Pinpoint the cell where the given text exists, returning its [x, y] midpoint coordinate. 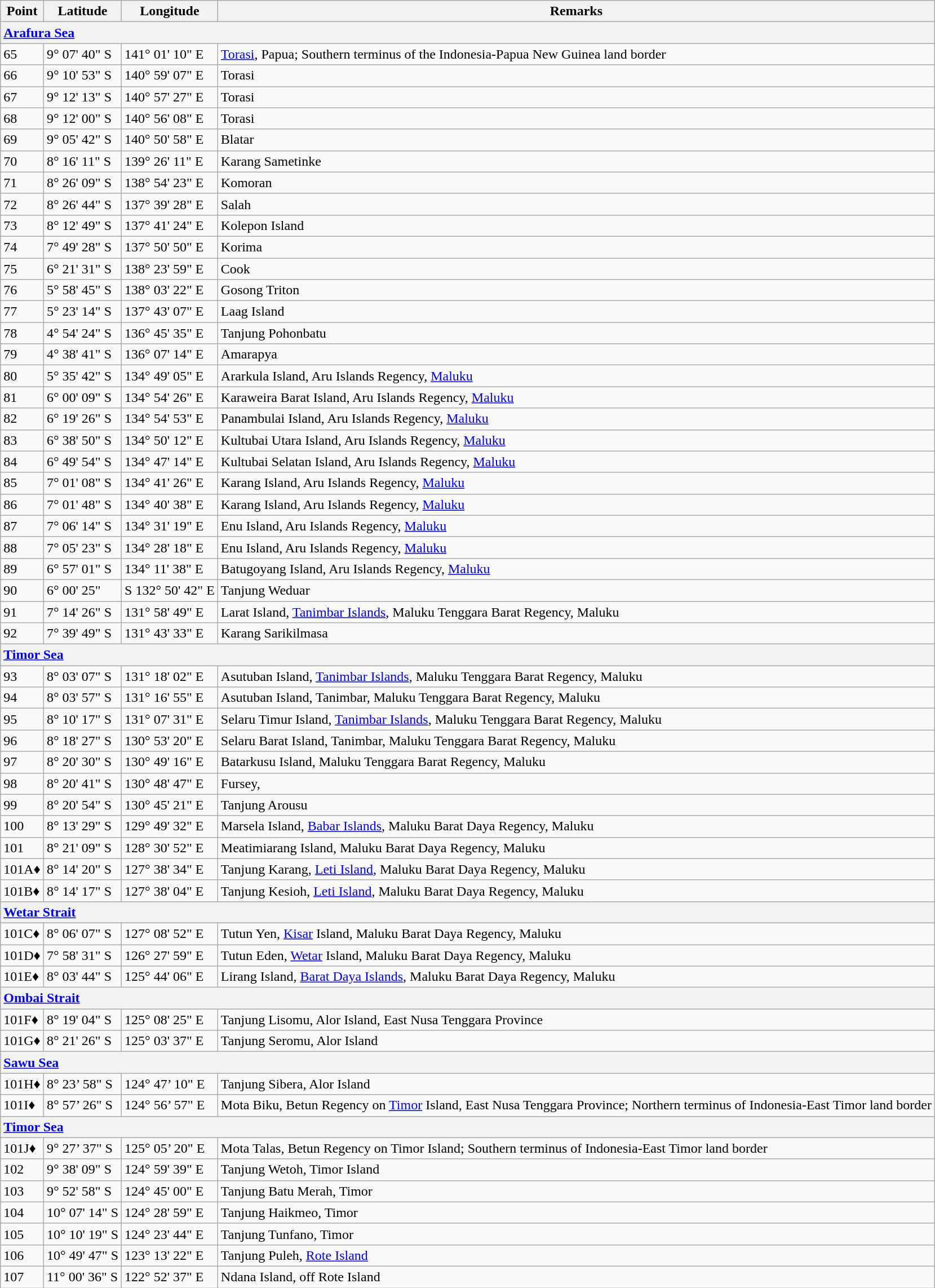
96 [23, 741]
7° 14' 26" S [82, 612]
6° 38' 50" S [82, 440]
134° 11' 38" E [170, 569]
8° 03' 44" S [82, 977]
Blatar [576, 140]
8° 26' 09" S [82, 183]
8° 26' 44" S [82, 204]
5° 23' 14" S [82, 312]
130° 45' 21" E [170, 805]
101E♦ [23, 977]
101A♦ [23, 869]
7° 01' 48" S [82, 504]
137° 41' 24" E [170, 225]
8° 13' 29" S [82, 826]
7° 06' 14" S [82, 526]
6° 19' 26" S [82, 419]
Tutun Yen, Kisar Island, Maluku Barat Daya Regency, Maluku [576, 933]
134° 28' 18" E [170, 547]
Karang Sarikilmasa [576, 634]
122° 52' 37" E [170, 1277]
134° 31' 19" E [170, 526]
8° 03' 57" S [82, 698]
134° 49' 05" E [170, 376]
89 [23, 569]
9° 12' 13" S [82, 97]
Tanjung Wetoh, Timor Island [576, 1170]
Torasi, Papua; Southern terminus of the Indonesia-Papua New Guinea land border [576, 54]
124° 56’ 57" E [170, 1105]
140° 57' 27" E [170, 97]
10° 07' 14" S [82, 1212]
9° 38' 09" S [82, 1170]
8° 10' 17" S [82, 719]
Mota Talas, Betun Regency on Timor Island; Southern terminus of Indonesia-East Timor land border [576, 1148]
Amarapya [576, 355]
8° 16' 11" S [82, 161]
127° 38' 04" E [170, 891]
6° 00' 09" S [82, 397]
8° 14' 20" S [82, 869]
134° 50' 12" E [170, 440]
9° 27’ 37" S [82, 1148]
Kolepon Island [576, 225]
8° 57’ 26" S [82, 1105]
Meatimiarang Island, Maluku Barat Daya Regency, Maluku [576, 848]
Tanjung Kesioh, Leti Island, Maluku Barat Daya Regency, Maluku [576, 891]
93 [23, 676]
Salah [576, 204]
101B♦ [23, 891]
134° 40' 38" E [170, 504]
105 [23, 1234]
92 [23, 634]
7° 49' 28" S [82, 247]
Cook [576, 269]
Wetar Strait [468, 912]
130° 48' 47" E [170, 784]
140° 59' 07" E [170, 76]
Ombai Strait [468, 998]
Ndana Island, off Rote Island [576, 1277]
Batarkusu Island, Maluku Tenggara Barat Regency, Maluku [576, 762]
97 [23, 762]
98 [23, 784]
140° 50' 58" E [170, 140]
Tanjung Lisomu, Alor Island, East Nusa Tenggara Province [576, 1020]
104 [23, 1212]
Tanjung Seromu, Alor Island [576, 1041]
Tanjung Sibera, Alor Island [576, 1084]
Remarks [576, 11]
134° 54' 26" E [170, 397]
65 [23, 54]
Ararkula Island, Aru Islands Regency, Maluku [576, 376]
80 [23, 376]
Tanjung Tunfano, Timor [576, 1234]
Tanjung Batu Merah, Timor [576, 1191]
Gosong Triton [576, 290]
77 [23, 312]
6° 00' 25" [82, 590]
134° 47' 14" E [170, 462]
Point [23, 11]
101G♦ [23, 1041]
124° 28' 59" E [170, 1212]
8° 18' 27" S [82, 741]
66 [23, 76]
68 [23, 118]
140° 56' 08" E [170, 118]
8° 21' 26" S [82, 1041]
138° 23' 59" E [170, 269]
5° 58' 45" S [82, 290]
Asutuban Island, Tanimbar, Maluku Tenggara Barat Regency, Maluku [576, 698]
6° 57' 01" S [82, 569]
6° 21' 31" S [82, 269]
131° 58' 49" E [170, 612]
81 [23, 397]
103 [23, 1191]
102 [23, 1170]
101D♦ [23, 955]
Karang Sametinke [576, 161]
137° 50' 50" E [170, 247]
7° 01' 08" S [82, 483]
101 [23, 848]
Selaru Timur Island, Tanimbar Islands, Maluku Tenggara Barat Regency, Maluku [576, 719]
Arafura Sea [468, 33]
131° 07' 31" E [170, 719]
Kultubai Utara Island, Aru Islands Regency, Maluku [576, 440]
125° 03' 37" E [170, 1041]
Korima [576, 247]
72 [23, 204]
Lirang Island, Barat Daya Islands, Maluku Barat Daya Regency, Maluku [576, 977]
69 [23, 140]
141° 01' 10" E [170, 54]
11° 00' 36" S [82, 1277]
7° 58' 31" S [82, 955]
99 [23, 805]
101C♦ [23, 933]
Karaweira Barat Island, Aru Islands Regency, Maluku [576, 397]
100 [23, 826]
Kultubai Selatan Island, Aru Islands Regency, Maluku [576, 462]
Larat Island, Tanimbar Islands, Maluku Tenggara Barat Regency, Maluku [576, 612]
134° 41' 26" E [170, 483]
85 [23, 483]
5° 35' 42" S [82, 376]
Panambulai Island, Aru Islands Regency, Maluku [576, 419]
Selaru Barat Island, Tanimbar, Maluku Tenggara Barat Regency, Maluku [576, 741]
84 [23, 462]
8° 21' 09" S [82, 848]
9° 05' 42" S [82, 140]
8° 23’ 58" S [82, 1084]
Tanjung Arousu [576, 805]
101J♦ [23, 1148]
71 [23, 183]
124° 47’ 10" E [170, 1084]
9° 52' 58" S [82, 1191]
10° 10' 19" S [82, 1234]
79 [23, 355]
74 [23, 247]
9° 10' 53" S [82, 76]
125° 44' 06" E [170, 977]
130° 49' 16" E [170, 762]
91 [23, 612]
73 [23, 225]
134° 54' 53" E [170, 419]
Tanjung Puleh, Rote Island [576, 1255]
86 [23, 504]
126° 27' 59" E [170, 955]
95 [23, 719]
136° 45' 35" E [170, 333]
124° 23' 44" E [170, 1234]
Fursey, [576, 784]
8° 19' 04" S [82, 1020]
Tanjung Weduar [576, 590]
7° 05' 23" S [82, 547]
137° 43' 07" E [170, 312]
7° 39' 49" S [82, 634]
9° 12' 00" S [82, 118]
94 [23, 698]
101F♦ [23, 1020]
Komoran [576, 183]
82 [23, 419]
138° 54' 23" E [170, 183]
136° 07' 14" E [170, 355]
Sawu Sea [468, 1063]
Tanjung Pohonbatu [576, 333]
8° 20' 41" S [82, 784]
8° 20' 54" S [82, 805]
78 [23, 333]
125° 08' 25" E [170, 1020]
6° 49' 54" S [82, 462]
101H♦ [23, 1084]
4° 38' 41" S [82, 355]
9° 07' 40" S [82, 54]
83 [23, 440]
131° 16' 55" E [170, 698]
67 [23, 97]
138° 03' 22" E [170, 290]
131° 43' 33" E [170, 634]
130° 53' 20" E [170, 741]
76 [23, 290]
124° 45' 00" E [170, 1191]
124° 59' 39" E [170, 1170]
Batugoyang Island, Aru Islands Regency, Maluku [576, 569]
90 [23, 590]
101I♦ [23, 1105]
129° 49' 32" E [170, 826]
8° 03' 07" S [82, 676]
Mota Biku, Betun Regency on Timor Island, East Nusa Tenggara Province; Northern terminus of Indonesia-East Timor land border [576, 1105]
75 [23, 269]
Tanjung Haikmeo, Timor [576, 1212]
131° 18' 02" E [170, 676]
8° 06' 07" S [82, 933]
127° 38' 34" E [170, 869]
Tanjung Karang, Leti Island, Maluku Barat Daya Regency, Maluku [576, 869]
106 [23, 1255]
70 [23, 161]
123° 13' 22" E [170, 1255]
8° 12' 49" S [82, 225]
8° 20' 30" S [82, 762]
Longitude [170, 11]
Laag Island [576, 312]
S 132° 50' 42" E [170, 590]
8° 14' 17" S [82, 891]
107 [23, 1277]
Marsela Island, Babar Islands, Maluku Barat Daya Regency, Maluku [576, 826]
137° 39' 28" E [170, 204]
10° 49' 47" S [82, 1255]
4° 54' 24" S [82, 333]
128° 30' 52" E [170, 848]
Tutun Eden, Wetar Island, Maluku Barat Daya Regency, Maluku [576, 955]
125° 05’ 20" E [170, 1148]
88 [23, 547]
Latitude [82, 11]
127° 08' 52" E [170, 933]
87 [23, 526]
Asutuban Island, Tanimbar Islands, Maluku Tenggara Barat Regency, Maluku [576, 676]
139° 26' 11" E [170, 161]
